For the text-containing cell, return its midpoint in [X, Y] coordinate format. 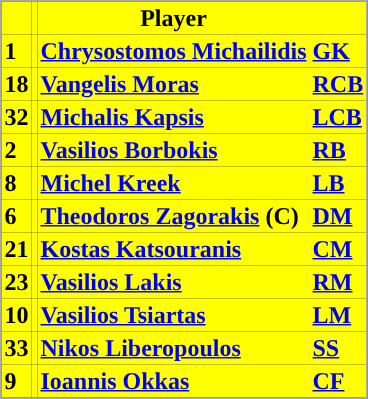
Michalis Kapsis [174, 116]
Theodoros Zagorakis (C) [174, 216]
33 [17, 348]
Player [174, 18]
32 [17, 116]
Vangelis Moras [174, 84]
1 [17, 50]
CM [338, 248]
Kostas Katsouranis [174, 248]
18 [17, 84]
Vasilios Tsiartas [174, 314]
8 [17, 182]
Vasilios Borbokis [174, 150]
CF [338, 380]
Nikos Liberopoulos [174, 348]
Chrysostomos Michailidis [174, 50]
RB [338, 150]
Ioannis Okkas [174, 380]
Vasilios Lakis [174, 282]
10 [17, 314]
2 [17, 150]
SS [338, 348]
21 [17, 248]
6 [17, 216]
LCB [338, 116]
DM [338, 216]
LB [338, 182]
RCB [338, 84]
23 [17, 282]
GK [338, 50]
9 [17, 380]
Michel Kreek [174, 182]
LM [338, 314]
RM [338, 282]
